Determine the [X, Y] coordinate at the center of the cell enclosing the given text.  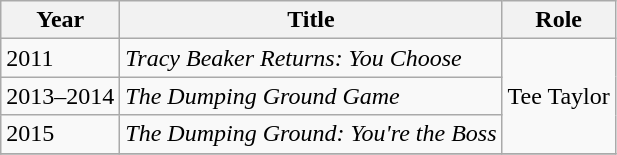
Tracy Beaker Returns: You Choose [311, 58]
Tee Taylor [558, 96]
The Dumping Ground Game [311, 96]
2013–2014 [60, 96]
Year [60, 20]
Role [558, 20]
2011 [60, 58]
The Dumping Ground: You're the Boss [311, 134]
Title [311, 20]
2015 [60, 134]
